Extract the (x, y) coordinate from the center of the cell holding the provided text.  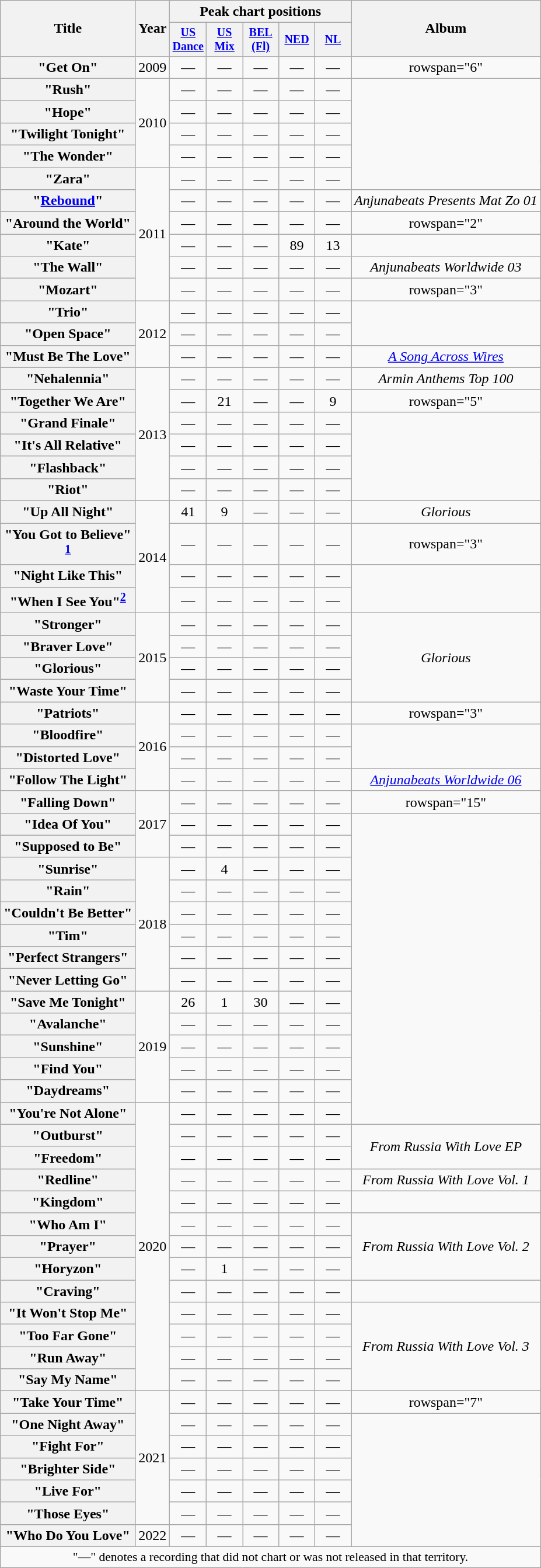
2016 (153, 746)
"Take Your Time" (68, 1402)
rowspan="5" (446, 401)
"It's All Relative" (68, 445)
2018 (153, 924)
"Who Do You Love" (68, 1535)
Title (68, 29)
"Bloodfire" (68, 735)
2019 (153, 1047)
"Around the World" (68, 223)
From Russia With Love Vol. 2 (446, 1246)
Anjunabeats Worldwide 03 (446, 267)
"Run Away" (68, 1358)
"Up All Night" (68, 512)
"Kingdom" (68, 1202)
"Perfect Strangers" (68, 958)
"Grand Finale" (68, 423)
"Freedom" (68, 1157)
"The Wonder" (68, 157)
"Falling Down" (68, 802)
13 (333, 245)
Armin Anthems Top 100 (446, 378)
"Say My Name" (68, 1380)
"Live For" (68, 1491)
"Find You" (68, 1069)
"Craving" (68, 1291)
"Sunshine" (68, 1047)
"Distorted Love" (68, 757)
2013 (153, 434)
2015 (153, 658)
"Brighter Side" (68, 1469)
Peak chart positions (260, 12)
"Nehalennia" (68, 378)
BEL (Fl) (261, 40)
"Open Space" (68, 334)
2017 (153, 824)
From Russia With Love Vol. 3 (446, 1347)
89 (297, 245)
"When I See You"2 (68, 600)
"Daydreams" (68, 1091)
"Save Me Tonight" (68, 1002)
"Fight For" (68, 1447)
Album (446, 29)
"Hope" (68, 112)
rowspan="7" (446, 1402)
"Too Far Gone" (68, 1336)
NED (297, 40)
rowspan="6" (446, 67)
"Horyzon" (68, 1269)
"Rush" (68, 89)
NL (333, 40)
US Mix (225, 40)
rowspan="15" (446, 802)
2011 (153, 234)
"The Wall" (68, 267)
"Braver Love" (68, 646)
"Patriots" (68, 713)
26 (188, 1002)
"Couldn't Be Better" (68, 913)
2022 (153, 1535)
"Trio" (68, 312)
"Night Like This" (68, 576)
"One Night Away" (68, 1424)
Anjunabeats Presents Mat Zo 01 (446, 201)
"You're Not Alone" (68, 1113)
"Follow The Light" (68, 780)
"Glorious" (68, 669)
"Waste Your Time" (68, 691)
From Russia With Love EP (446, 1146)
"Rebound" (68, 201)
"Supposed to Be" (68, 846)
"Avalanche" (68, 1024)
"Kate" (68, 245)
21 (225, 401)
"Mozart" (68, 290)
41 (188, 512)
rowspan="2" (446, 223)
"Stronger" (68, 624)
30 (261, 1002)
2010 (153, 123)
"Sunrise" (68, 868)
"Redline" (68, 1180)
2014 (153, 557)
"Prayer" (68, 1247)
A Song Across Wires (446, 356)
"It Won't Stop Me" (68, 1313)
"Get On" (68, 67)
"Twilight Tonight" (68, 134)
4 (225, 868)
2012 (153, 334)
"Must Be The Love" (68, 356)
"Outburst" (68, 1135)
"—" denotes a recording that did not chart or was not released in that territory. (271, 1557)
2020 (153, 1246)
2021 (153, 1458)
US Dance (188, 40)
"Never Letting Go" (68, 980)
"Who Am I" (68, 1224)
"Flashback" (68, 467)
"Idea Of You" (68, 824)
"Those Eyes" (68, 1513)
From Russia With Love Vol. 1 (446, 1180)
Anjunabeats Worldwide 06 (446, 780)
"Riot" (68, 489)
2009 (153, 67)
Year (153, 29)
"Zara" (68, 179)
"Together We Are" (68, 401)
"Tim" (68, 936)
"You Got to Believe" 1 (68, 544)
"Rain" (68, 891)
